Capture the cell that displays the provided text and extract its (x, y) central coordinate. 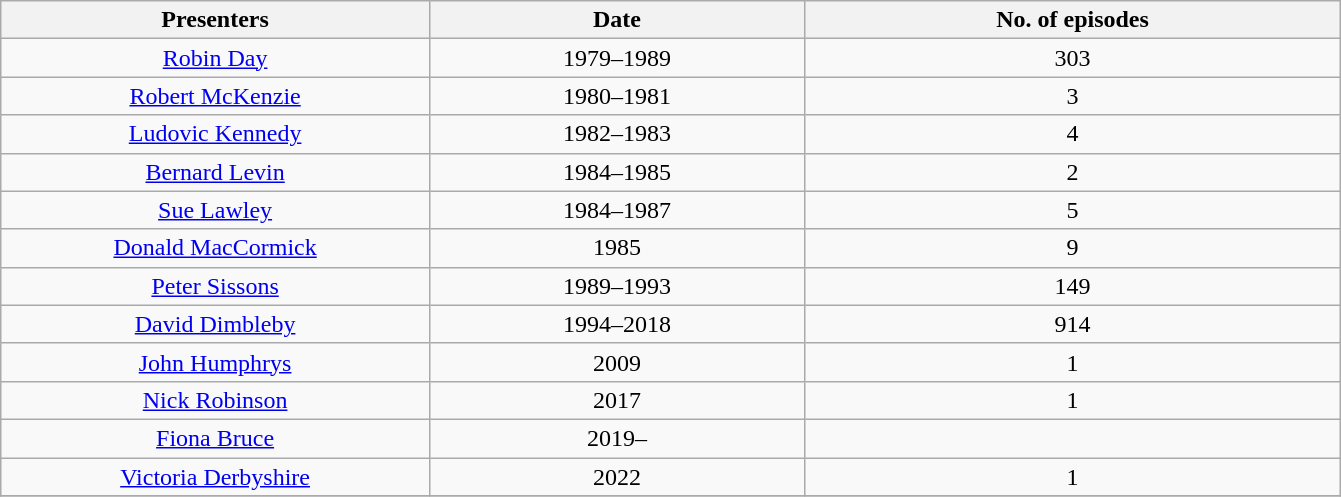
2017 (616, 400)
1984–1985 (616, 172)
1994–2018 (616, 324)
David Dimbleby (216, 324)
914 (1073, 324)
Victoria Derbyshire (216, 477)
Robert McKenzie (216, 96)
9 (1073, 248)
Sue Lawley (216, 210)
No. of episodes (1073, 20)
Donald MacCormick (216, 248)
149 (1073, 286)
1985 (616, 248)
Date (616, 20)
Ludovic Kennedy (216, 134)
2019– (616, 438)
303 (1073, 58)
Bernard Levin (216, 172)
John Humphrys (216, 362)
Fiona Bruce (216, 438)
2009 (616, 362)
1980–1981 (616, 96)
2 (1073, 172)
5 (1073, 210)
2022 (616, 477)
1984–1987 (616, 210)
1982–1983 (616, 134)
Nick Robinson (216, 400)
Robin Day (216, 58)
1989–1993 (616, 286)
1979–1989 (616, 58)
Peter Sissons (216, 286)
4 (1073, 134)
3 (1073, 96)
Presenters (216, 20)
